Return the (X, Y) coordinate for the center point of the cell that contains the specified text.  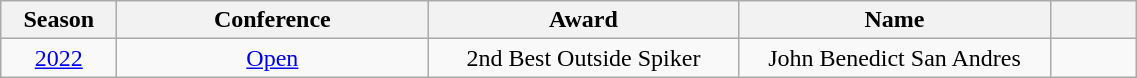
Season (59, 20)
Open (272, 58)
John Benedict San Andres (894, 58)
Award (584, 20)
Conference (272, 20)
2022 (59, 58)
2nd Best Outside Spiker (584, 58)
Name (894, 20)
